Return (x, y) of the center of cell containing provided text 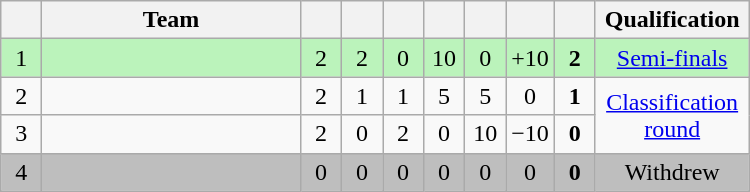
Qualification (672, 20)
Semi-finals (672, 58)
3 (22, 134)
Team (172, 20)
Classification round (672, 115)
4 (22, 172)
+10 (530, 58)
Withdrew (672, 172)
−10 (530, 134)
